For the text-containing cell, return its midpoint in [X, Y] coordinate format. 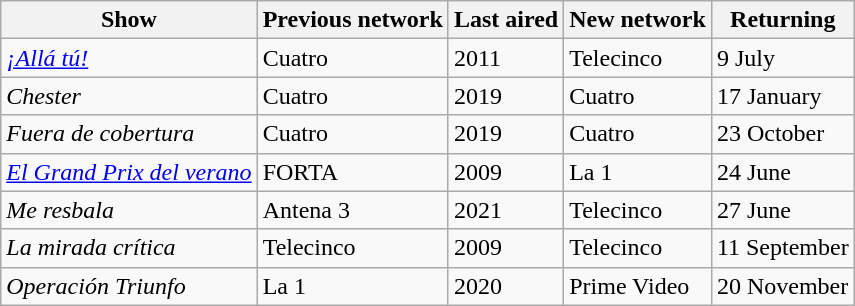
New network [638, 20]
11 September [782, 248]
23 October [782, 134]
Last aired [506, 20]
17 January [782, 96]
El Grand Prix del verano [129, 172]
Operación Triunfo [129, 286]
9 July [782, 58]
Antena 3 [352, 210]
Prime Video [638, 286]
La mirada crítica [129, 248]
2011 [506, 58]
24 June [782, 172]
20 November [782, 286]
Chester [129, 96]
¡Allá tú! [129, 58]
27 June [782, 210]
Previous network [352, 20]
Fuera de cobertura [129, 134]
FORTA [352, 172]
Show [129, 20]
Returning [782, 20]
2020 [506, 286]
Me resbala [129, 210]
2021 [506, 210]
